Search for the cell housing the specified text and yield its (X, Y) center coordinate. 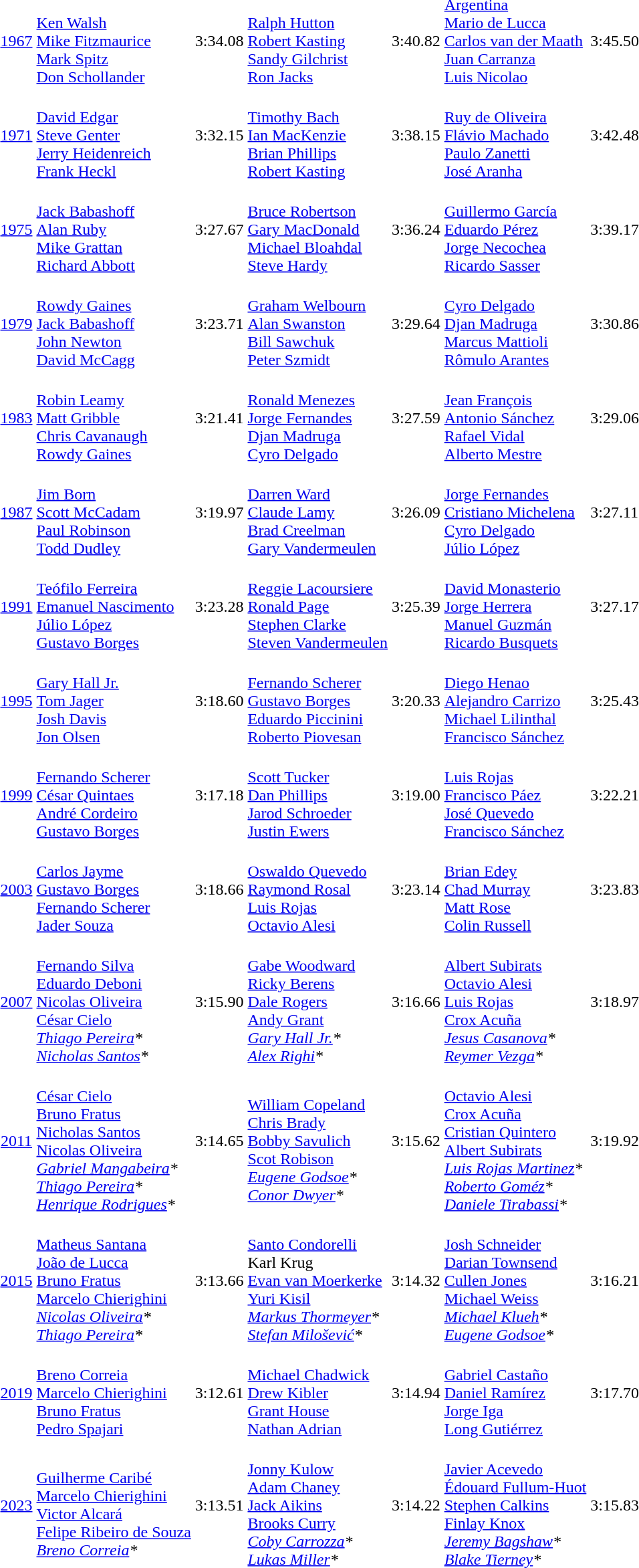
3:32.15 (219, 135)
Oswaldo QuevedoRaymond RosalLuis RojasOctavio Alesi (318, 889)
Ruy de OliveiraFlávio MachadoPaulo ZanettiJosé Aranha (515, 135)
Carlos JaymeGustavo BorgesFernando SchererJader Souza (114, 889)
3:36.24 (416, 229)
Scott TuckerDan PhillipsJarod SchroederJustin Ewers (318, 795)
3:12.61 (219, 1393)
David EdgarSteve GenterJerry HeidenreichFrank Heckl (114, 135)
Breno CorreiaMarcelo ChierighiniBruno FratusPedro Spajari (114, 1393)
César CieloBruno FratusNicholas SantosNicolas OliveiraGabriel Mangabeira*Thiago Pereira*Henrique Rodrigues* (114, 1141)
3:20.33 (416, 701)
Ronald MenezesJorge FernandesDjan MadrugaCyro Delgado (318, 418)
3:19.00 (416, 795)
3:27.59 (416, 418)
Luis RojasFrancisco PáezJosé QuevedoFrancisco Sánchez (515, 795)
Reggie LacoursiereRonald PageStephen ClarkeSteven Vandermeulen (318, 606)
3:21.41 (219, 418)
3:17.18 (219, 795)
Jorge FernandesCristiano MichelenaCyro DelgadoJúlio López (515, 512)
David MonasterioJorge HerreraManuel GuzmánRicardo Busquets (515, 606)
3:14.94 (416, 1393)
William CopelandChris BradyBobby SavulichScot RobisonEugene Godsoe*Conor Dwyer* (318, 1141)
Fernando SchererGustavo BorgesEduardo PiccininiRoberto Piovesan (318, 701)
Brian EdeyChad MurrayMatt RoseColin Russell (515, 889)
Octavio AlesiCrox AcuñaCristian QuinteroAlbert SubiratsLuis Rojas Martinez*Roberto Goméz*Daniele Tirabassi* (515, 1141)
Graham WelbournAlan SwanstonBill SawchukPeter Szmidt (318, 324)
3:16.66 (416, 1002)
Guillermo GarcíaEduardo PérezJorge NecocheaRicardo Sasser (515, 229)
3:18.66 (219, 889)
Bruce RobertsonGary MacDonaldMichael BloahdalSteve Hardy (318, 229)
Teófilo FerreiraEmanuel NascimentoJúlio LópezGustavo Borges (114, 606)
3:23.71 (219, 324)
3:23.28 (219, 606)
Rowdy GainesJack BabashoffJohn NewtonDavid McCagg (114, 324)
3:25.39 (416, 606)
Albert SubiratsOctavio AlesiLuis RojasCrox AcuñaJesus Casanova*Reymer Vezga* (515, 1002)
Gabriel CastañoDaniel RamírezJorge IgaLong Gutiérrez (515, 1393)
3:14.32 (416, 1280)
Diego HenaoAlejandro CarrizoMichael LilinthalFrancisco Sánchez (515, 701)
Robin LeamyMatt GribbleChris CavanaughRowdy Gaines (114, 418)
Cyro DelgadoDjan MadrugaMarcus MattioliRômulo Arantes (515, 324)
Timothy BachIan MacKenzieBrian PhillipsRobert Kasting (318, 135)
Matheus SantanaJoão de LuccaBruno FratusMarcelo ChierighiniNicolas Oliveira*Thiago Pereira* (114, 1280)
Jack BabashoffAlan RubyMike GrattanRichard Abbott (114, 229)
3:14.65 (219, 1141)
3:23.14 (416, 889)
Santo CondorelliKarl KrugEvan van MoerkerkeYuri KisilMarkus Thormeyer*Stefan Milošević* (318, 1280)
3:29.64 (416, 324)
3:19.97 (219, 512)
Gabe WoodwardRicky BerensDale RogersAndy GrantGary Hall Jr.*Alex Righi* (318, 1002)
Jim BornScott McCadamPaul RobinsonTodd Dudley (114, 512)
Fernando SchererCésar QuintaesAndré CordeiroGustavo Borges (114, 795)
3:13.66 (219, 1280)
3:15.62 (416, 1141)
3:27.67 (219, 229)
Darren WardClaude LamyBrad CreelmanGary Vandermeulen (318, 512)
Josh SchneiderDarian TownsendCullen JonesMichael WeissMichael Klueh*Eugene Godsoe* (515, 1280)
Michael ChadwickDrew KiblerGrant HouseNathan Adrian (318, 1393)
3:15.90 (219, 1002)
3:18.60 (219, 701)
Fernando SilvaEduardo DeboniNicolas OliveiraCésar CieloThiago Pereira*Nicholas Santos* (114, 1002)
3:26.09 (416, 512)
Gary Hall Jr.Tom JagerJosh DavisJon Olsen (114, 701)
Jean FrançoisAntonio SánchezRafael VidalAlberto Mestre (515, 418)
3:38.15 (416, 135)
